Capture the cell that displays the provided text and extract its (X, Y) central coordinate. 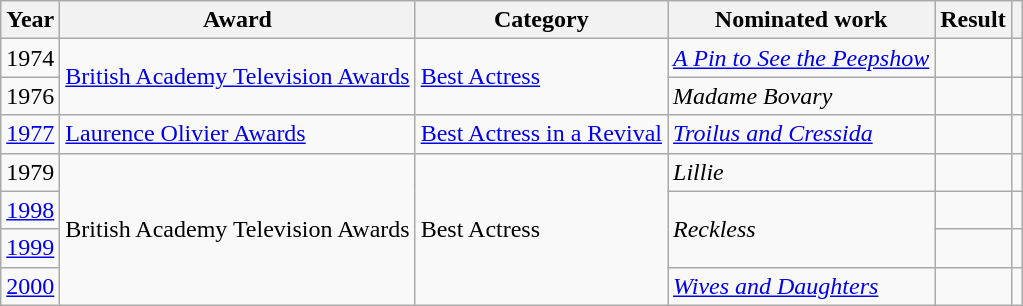
Reckless (802, 229)
Result (973, 20)
1998 (30, 210)
Category (541, 20)
Laurence Olivier Awards (238, 134)
A Pin to See the Peepshow (802, 58)
Troilus and Cressida (802, 134)
1976 (30, 96)
Wives and Daughters (802, 286)
1977 (30, 134)
Award (238, 20)
1979 (30, 172)
Year (30, 20)
Nominated work (802, 20)
1999 (30, 248)
Madame Bovary (802, 96)
Lillie (802, 172)
2000 (30, 286)
Best Actress in a Revival (541, 134)
1974 (30, 58)
